For the text-containing cell, return its midpoint in [X, Y] coordinate format. 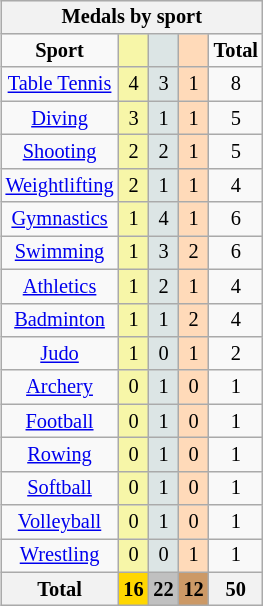
50 [236, 589]
Badminton [60, 320]
Swimming [60, 253]
22 [164, 589]
Athletics [60, 286]
Sport [60, 51]
Rowing [60, 455]
Medals by sport [132, 17]
16 [133, 589]
Gymnastics [60, 219]
Volleyball [60, 522]
Weightlifting [60, 185]
Table Tennis [60, 84]
8 [236, 84]
Shooting [60, 152]
Football [60, 421]
Diving [60, 118]
Softball [60, 488]
Judo [60, 354]
Wrestling [60, 556]
12 [194, 589]
Archery [60, 387]
